Scan for the cell matching the given text and deliver its (X, Y) coordinate at center. 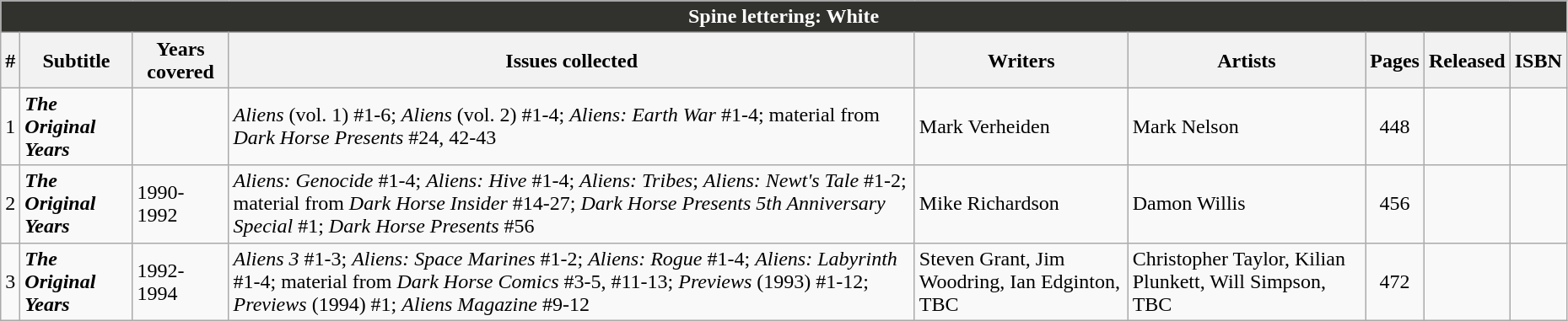
Christopher Taylor, Kilian Plunkett, Will Simpson, TBC (1247, 281)
ISBN (1538, 61)
Steven Grant, Jim Woodring, Ian Edginton, TBC (1021, 281)
Mike Richardson (1021, 204)
Spine lettering: White (784, 17)
448 (1395, 126)
3 (10, 281)
Aliens (vol. 1) #1-6; Aliens (vol. 2) #1-4; Aliens: Earth War #1-4; material from Dark Horse Presents #24, 42-43 (572, 126)
1 (10, 126)
Artists (1247, 61)
Issues collected (572, 61)
Damon Willis (1247, 204)
Subtitle (76, 61)
# (10, 61)
456 (1395, 204)
2 (10, 204)
Mark Nelson (1247, 126)
1990-1992 (181, 204)
Released (1467, 61)
472 (1395, 281)
Mark Verheiden (1021, 126)
1992-1994 (181, 281)
Pages (1395, 61)
Years covered (181, 61)
Writers (1021, 61)
